For the text-containing cell, return its midpoint in [x, y] coordinate format. 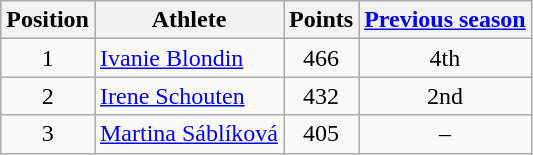
3 [48, 134]
2nd [446, 96]
Irene Schouten [188, 96]
– [446, 134]
2 [48, 96]
466 [322, 58]
Martina Sáblíková [188, 134]
1 [48, 58]
Points [322, 20]
405 [322, 134]
432 [322, 96]
4th [446, 58]
Ivanie Blondin [188, 58]
Previous season [446, 20]
Position [48, 20]
Athlete [188, 20]
